Locate the cell with the specified text and output its (x, y) center coordinate. 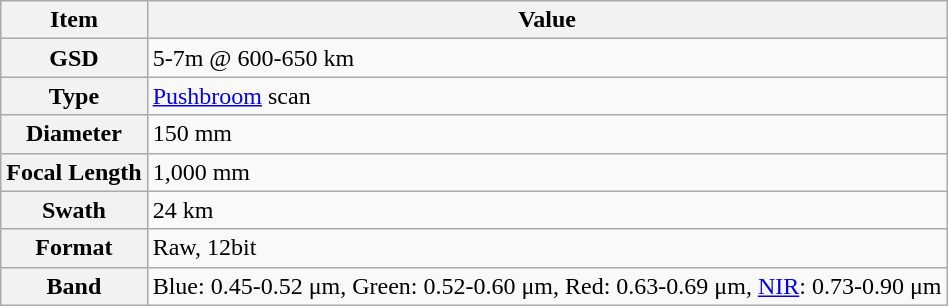
Type (74, 96)
Blue: 0.45-0.52 μm, Green: 0.52-0.60 μm, Red: 0.63-0.69 μm, NIR: 0.73-0.90 μm (547, 286)
1,000 mm (547, 172)
Item (74, 20)
Pushbroom scan (547, 96)
Focal Length (74, 172)
Value (547, 20)
Format (74, 248)
Swath (74, 210)
Diameter (74, 134)
Band (74, 286)
5-7m @ 600-650 km (547, 58)
Raw, 12bit (547, 248)
24 km (547, 210)
GSD (74, 58)
150 mm (547, 134)
